Search for the cell housing the specified text and yield its (x, y) center coordinate. 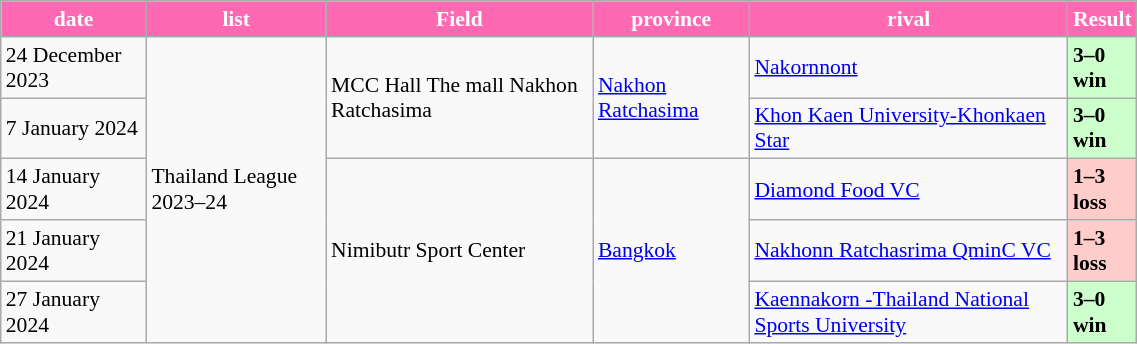
Result (1102, 19)
Bangkok (671, 250)
Diamond Food VC (908, 190)
Kaennakorn -Thailand National Sports University (908, 312)
Nakhonn Ratchasrima QminC VC (908, 250)
Nakhon Ratchasima (671, 98)
Field (460, 19)
rival (908, 19)
Thailand League 2023–24 (236, 190)
24 December 2023 (74, 68)
MCC Hall The mall Nakhon Ratchasima (460, 98)
list (236, 19)
7 January 2024 (74, 128)
14 January 2024 (74, 190)
27 January 2024 (74, 312)
Nimibutr Sport Center (460, 250)
Khon Kaen University-Khonkaen Star (908, 128)
province (671, 19)
21 January 2024 (74, 250)
date (74, 19)
Nakornnont (908, 68)
